Determine the [X, Y] coordinate at the center of the cell enclosing the given text.  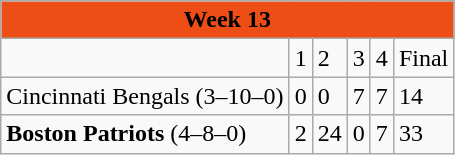
14 [423, 96]
4 [382, 58]
Boston Patriots (4–8–0) [145, 134]
Final [423, 58]
3 [358, 58]
Cincinnati Bengals (3–10–0) [145, 96]
1 [300, 58]
33 [423, 134]
24 [330, 134]
Week 13 [228, 20]
